Detect which cell encompasses the target text, then output its [x, y] center coordinate. 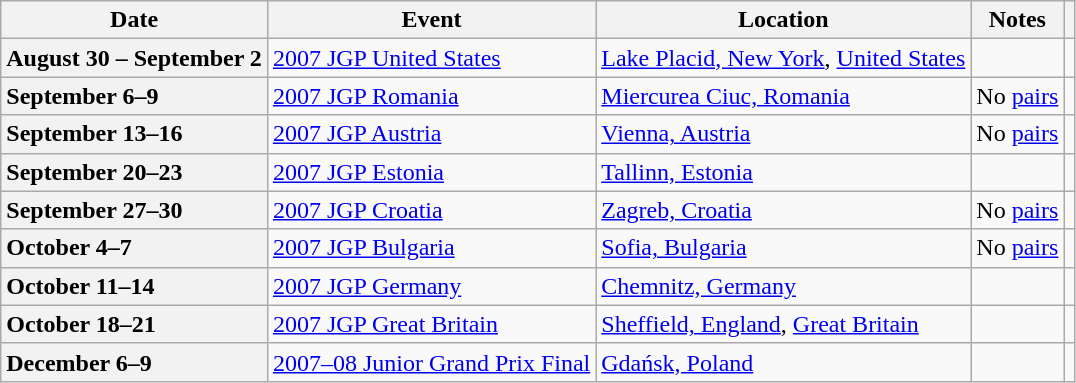
October 18–21 [134, 324]
2007 JGP Croatia [431, 210]
Chemnitz, Germany [784, 286]
September 6–9 [134, 96]
Vienna, Austria [784, 134]
2007 JGP Estonia [431, 172]
2007 JGP Austria [431, 134]
Tallinn, Estonia [784, 172]
October 4–7 [134, 248]
October 11–14 [134, 286]
Notes [1018, 20]
Event [431, 20]
Date [134, 20]
September 27–30 [134, 210]
2007 JGP United States [431, 58]
Gdańsk, Poland [784, 362]
2007–08 Junior Grand Prix Final [431, 362]
September 13–16 [134, 134]
Miercurea Ciuc, Romania [784, 96]
2007 JGP Bulgaria [431, 248]
2007 JGP Romania [431, 96]
Location [784, 20]
2007 JGP Germany [431, 286]
August 30 – September 2 [134, 58]
Lake Placid, New York, United States [784, 58]
Sofia, Bulgaria [784, 248]
Zagreb, Croatia [784, 210]
2007 JGP Great Britain [431, 324]
September 20–23 [134, 172]
Sheffield, England, Great Britain [784, 324]
December 6–9 [134, 362]
